Output the (x, y) coordinate of the center of the cell containing the given text.  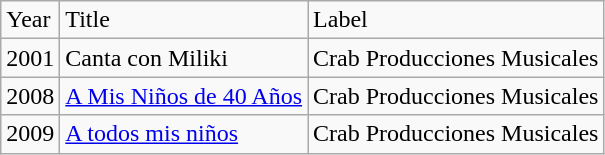
Canta con Miliki (184, 58)
2009 (30, 134)
Label (456, 20)
A Mis Niños de 40 Años (184, 96)
Year (30, 20)
2008 (30, 96)
2001 (30, 58)
A todos mis niños (184, 134)
Title (184, 20)
